Locate the cell with the specified text and output its [x, y] center coordinate. 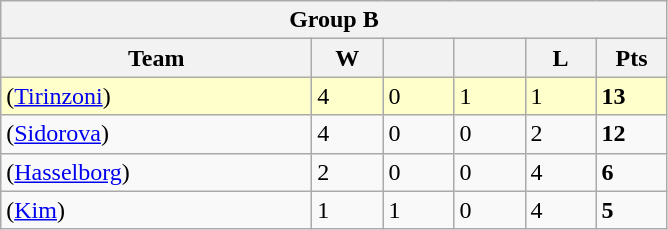
12 [632, 134]
(Hasselborg) [156, 172]
Team [156, 58]
L [560, 58]
6 [632, 172]
W [348, 58]
(Sidorova) [156, 134]
(Kim) [156, 210]
Group B [334, 20]
Pts [632, 58]
13 [632, 96]
5 [632, 210]
(Tirinzoni) [156, 96]
